Determine the (x, y) coordinate at the center of the cell enclosing the given text.  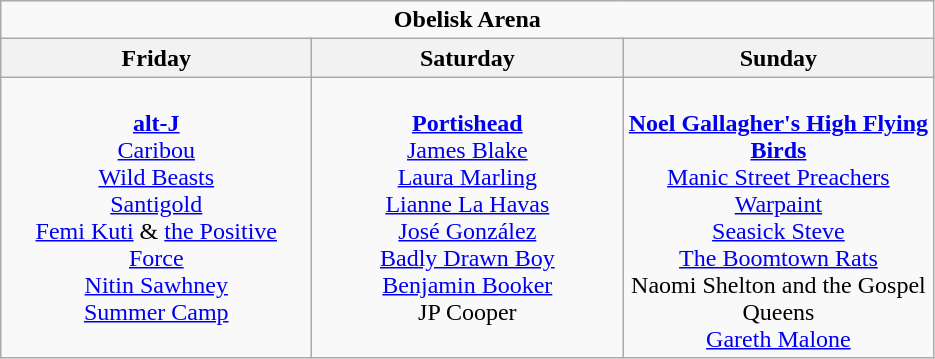
alt-J Caribou Wild Beasts Santigold Femi Kuti & the Positive Force Nitin Sawhney Summer Camp (156, 218)
Sunday (778, 58)
Noel Gallagher's High Flying Birds Manic Street Preachers Warpaint Seasick Steve The Boomtown Rats Naomi Shelton and the Gospel Queens Gareth Malone (778, 218)
Saturday (468, 58)
Portishead James Blake Laura Marling Lianne La Havas José González Badly Drawn Boy Benjamin Booker JP Cooper (468, 218)
Friday (156, 58)
Obelisk Arena (468, 20)
